For the text-containing cell, return its midpoint in [x, y] coordinate format. 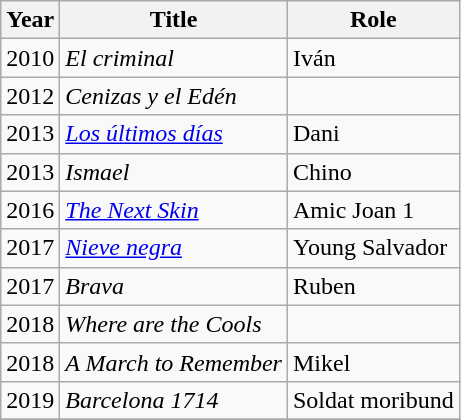
Mikel [373, 362]
Brava [174, 286]
The Next Skin [174, 210]
2012 [30, 96]
Soldat moribund [373, 400]
Nieve negra [174, 248]
Chino [373, 172]
Role [373, 20]
Young Salvador [373, 248]
Year [30, 20]
Amic Joan 1 [373, 210]
Dani [373, 134]
Title [174, 20]
Cenizas y el Edén [174, 96]
A March to Remember [174, 362]
2019 [30, 400]
Barcelona 1714 [174, 400]
Ismael [174, 172]
El criminal [174, 58]
Ruben [373, 286]
Iván [373, 58]
Where are the Cools [174, 324]
Los últimos días [174, 134]
2010 [30, 58]
2016 [30, 210]
